Output the [X, Y] coordinate of the center of the cell containing the given text.  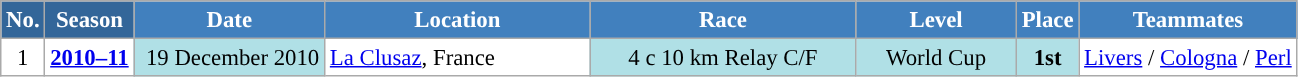
No. [23, 20]
1st [1047, 58]
Teammates [1188, 20]
4 c 10 km Relay C/F [723, 58]
2010–11 [90, 58]
1 [23, 58]
La Clusaz, France [458, 58]
World Cup [936, 58]
Livers / Cologna / Perl [1188, 58]
Place [1047, 20]
Location [458, 20]
Level [936, 20]
19 December 2010 [230, 58]
Season [90, 20]
Race [723, 20]
Date [230, 20]
